Identify which cell holds the provided text, then report its (x, y) central coordinate. 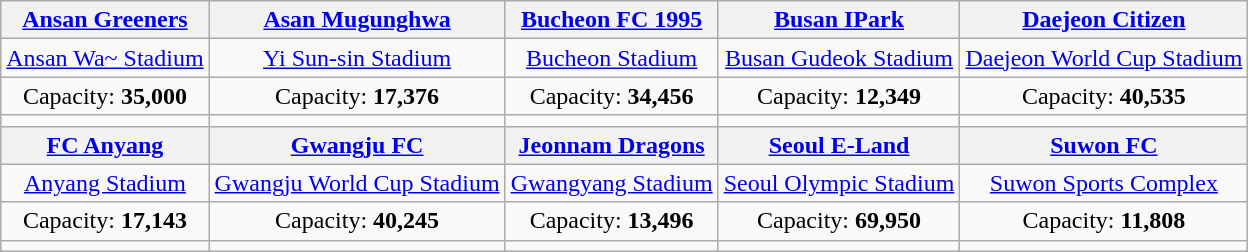
Capacity: 34,456 (612, 96)
Capacity: 12,349 (839, 96)
Capacity: 40,535 (1104, 96)
Anyang Stadium (105, 183)
Daejeon Citizen (1104, 20)
Capacity: 17,376 (357, 96)
Suwon Sports Complex (1104, 183)
Capacity: 69,950 (839, 221)
Bucheon FC 1995 (612, 20)
Capacity: 11,808 (1104, 221)
Seoul E-Land (839, 145)
Busan IPark (839, 20)
Asan Mugunghwa (357, 20)
Busan Gudeok Stadium (839, 58)
Capacity: 13,496 (612, 221)
Suwon FC (1104, 145)
Gwangyang Stadium (612, 183)
Seoul Olympic Stadium (839, 183)
Capacity: 17,143 (105, 221)
Jeonnam Dragons (612, 145)
Daejeon World Cup Stadium (1104, 58)
Capacity: 40,245 (357, 221)
Gwangju World Cup Stadium (357, 183)
Yi Sun-sin Stadium (357, 58)
FC Anyang (105, 145)
Gwangju FC (357, 145)
Bucheon Stadium (612, 58)
Capacity: 35,000 (105, 96)
Ansan Wa~ Stadium (105, 58)
Ansan Greeners (105, 20)
